Determine the [x, y] coordinate at the center of the cell enclosing the given text.  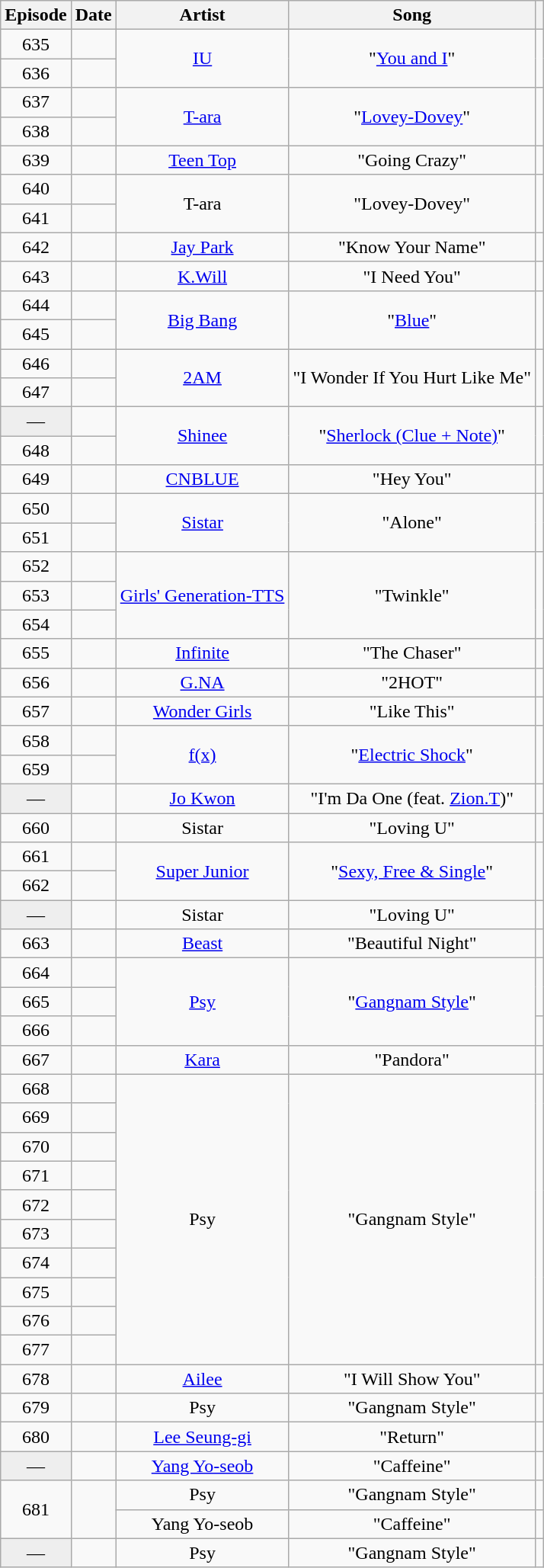
"I Will Show You" [412, 1379]
667 [36, 1060]
f(x) [203, 755]
"Beautiful Night" [412, 944]
Teen Top [203, 160]
Song [412, 15]
Infinite [203, 653]
635 [36, 44]
637 [36, 102]
"Know Your Name" [412, 247]
Lee Seung-gi [203, 1437]
"The Chaser" [412, 653]
Kara [203, 1060]
669 [36, 1117]
651 [36, 537]
"Blue" [412, 319]
G.NA [203, 682]
666 [36, 1031]
659 [36, 769]
664 [36, 973]
642 [36, 247]
Girls' Generation-TTS [203, 595]
663 [36, 944]
640 [36, 189]
643 [36, 276]
"Pandora" [412, 1060]
656 [36, 682]
"I Wonder If You Hurt Like Me" [412, 378]
661 [36, 857]
"Electric Shock" [412, 755]
678 [36, 1379]
665 [36, 1002]
662 [36, 886]
"Return" [412, 1437]
672 [36, 1204]
641 [36, 218]
638 [36, 131]
658 [36, 740]
Big Bang [203, 319]
Beast [203, 944]
636 [36, 73]
650 [36, 508]
"Alone" [412, 523]
2AM [203, 378]
671 [36, 1175]
644 [36, 305]
IU [203, 59]
CNBLUE [203, 479]
K.Will [203, 276]
653 [36, 595]
Jay Park [203, 247]
"I Need You" [412, 276]
Wonder Girls [203, 711]
680 [36, 1437]
648 [36, 451]
"Sexy, Free & Single" [412, 871]
Shinee [203, 436]
645 [36, 334]
"Sherlock (Clue + Note)" [412, 436]
657 [36, 711]
649 [36, 479]
655 [36, 653]
"2HOT" [412, 682]
646 [36, 364]
670 [36, 1146]
Date [93, 15]
Jo Kwon [203, 798]
639 [36, 160]
668 [36, 1089]
679 [36, 1408]
"Twinkle" [412, 595]
674 [36, 1262]
Episode [36, 15]
"Going Crazy" [412, 160]
652 [36, 566]
654 [36, 624]
Ailee [203, 1379]
"Like This" [412, 711]
Super Junior [203, 871]
"You and I" [412, 59]
673 [36, 1233]
681 [36, 1509]
"I'm Da One (feat. Zion.T)" [412, 798]
677 [36, 1350]
Artist [203, 15]
675 [36, 1292]
676 [36, 1321]
660 [36, 827]
"Hey You" [412, 479]
647 [36, 393]
